From the cell containing the given text, extract its center point as [X, Y] coordinate. 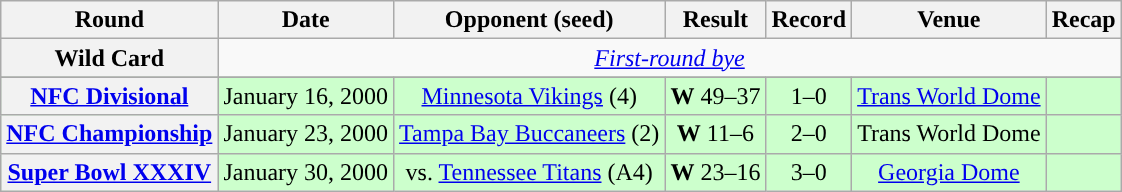
Record [809, 20]
W 11–6 [716, 134]
Super Bowl XXXIV [110, 172]
W 23–16 [716, 172]
Result [716, 20]
January 23, 2000 [306, 134]
Recap [1084, 20]
3–0 [809, 172]
Round [110, 20]
Georgia Dome [949, 172]
vs. Tennessee Titans (A4) [530, 172]
Tampa Bay Buccaneers (2) [530, 134]
W 49–37 [716, 96]
NFC Divisional [110, 96]
Wild Card [110, 58]
Venue [949, 20]
First-round bye [670, 58]
NFC Championship [110, 134]
January 30, 2000 [306, 172]
Date [306, 20]
Opponent (seed) [530, 20]
Minnesota Vikings (4) [530, 96]
2–0 [809, 134]
1–0 [809, 96]
January 16, 2000 [306, 96]
